From the cell containing the given text, extract its center point as [X, Y] coordinate. 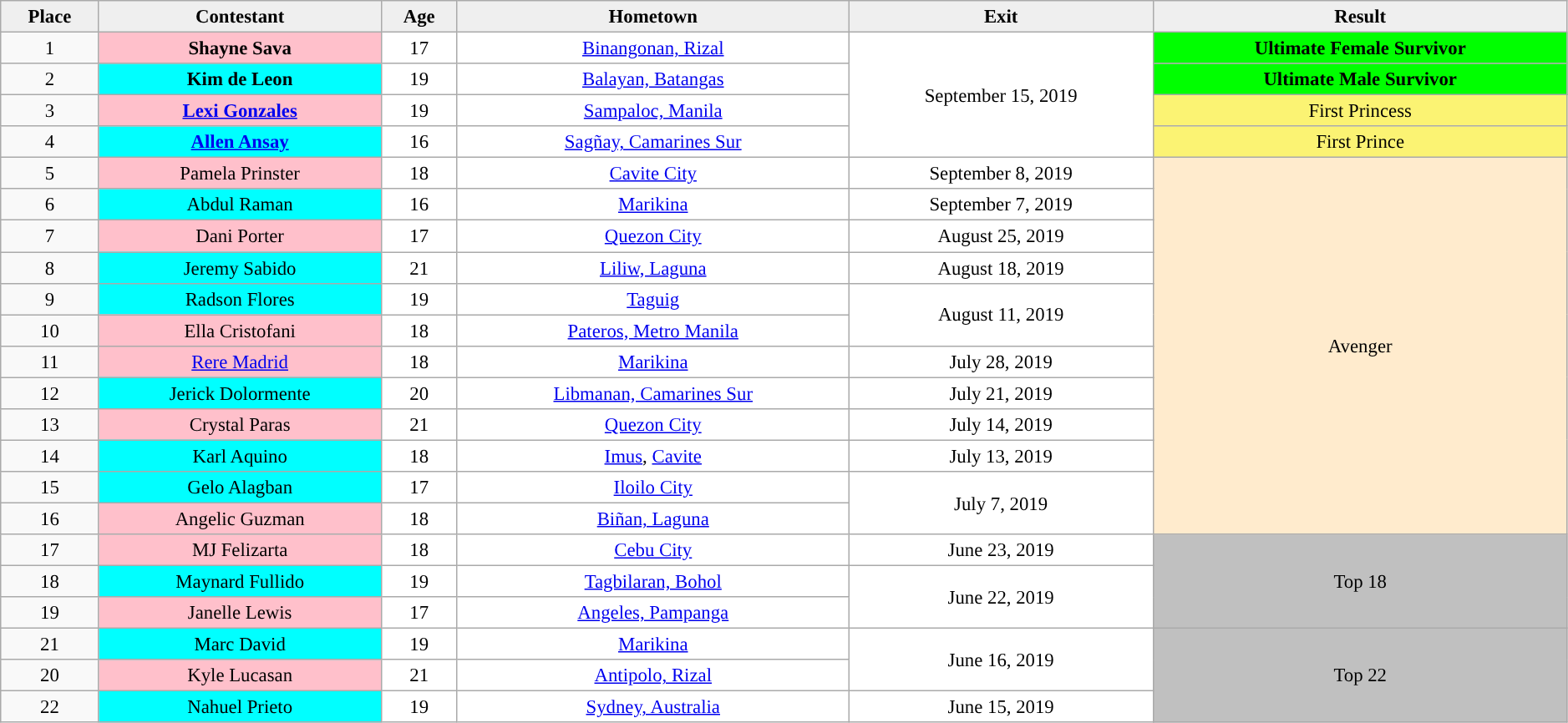
Shayne Sava [240, 48]
Nahuel Prieto [240, 707]
13 [50, 425]
September 8, 2019 [1001, 174]
Angelic Guzman [240, 518]
Iloilo City [653, 488]
Abdul Raman [240, 205]
Biñan, Laguna [653, 518]
Ultimate Female Survivor [1360, 48]
Radson Flores [240, 299]
Jerick Dolormente [240, 393]
Age [419, 17]
4 [50, 142]
Pamela Prinster [240, 174]
8 [50, 268]
Sydney, Australia [653, 707]
July 7, 2019 [1001, 503]
Ultimate Male Survivor [1360, 79]
June 16, 2019 [1001, 660]
August 18, 2019 [1001, 268]
MJ Felizarta [240, 550]
Libmanan, Camarines Sur [653, 393]
First Princess [1360, 111]
Allen Ansay [240, 142]
Exit [1001, 17]
Pateros, Metro Manila [653, 331]
First Prince [1360, 142]
August 11, 2019 [1001, 314]
6 [50, 205]
September 7, 2019 [1001, 205]
1 [50, 48]
Balayan, Batangas [653, 79]
Dani Porter [240, 236]
Imus, Cavite [653, 456]
Liliw, Laguna [653, 268]
Cavite City [653, 174]
Crystal Paras [240, 425]
June 23, 2019 [1001, 550]
Angeles, Pampanga [653, 613]
Lexi Gonzales [240, 111]
September 15, 2019 [1001, 95]
Maynard Fullido [240, 582]
Top 22 [1360, 676]
Taguig [653, 299]
Cebu City [653, 550]
Marc David [240, 645]
Result [1360, 17]
July 13, 2019 [1001, 456]
Kyle Lucasan [240, 675]
14 [50, 456]
Sampaloc, Manila [653, 111]
11 [50, 361]
Janelle Lewis [240, 613]
Ella Cristofani [240, 331]
Sagñay, Camarines Sur [653, 142]
3 [50, 111]
July 21, 2019 [1001, 393]
Jeremy Sabido [240, 268]
Rere Madrid [240, 361]
June 15, 2019 [1001, 707]
June 22, 2019 [1001, 598]
Contestant [240, 17]
Gelo Alagban [240, 488]
10 [50, 331]
Karl Aquino [240, 456]
7 [50, 236]
2 [50, 79]
Top 18 [1360, 581]
9 [50, 299]
Binangonan, Rizal [653, 48]
July 14, 2019 [1001, 425]
Avenger [1360, 346]
5 [50, 174]
Tagbilaran, Bohol [653, 582]
Antipolo, Rizal [653, 675]
22 [50, 707]
Place [50, 17]
12 [50, 393]
15 [50, 488]
July 28, 2019 [1001, 361]
Hometown [653, 17]
August 25, 2019 [1001, 236]
Kim de Leon [240, 79]
